Return [x, y] of the center of cell containing provided text 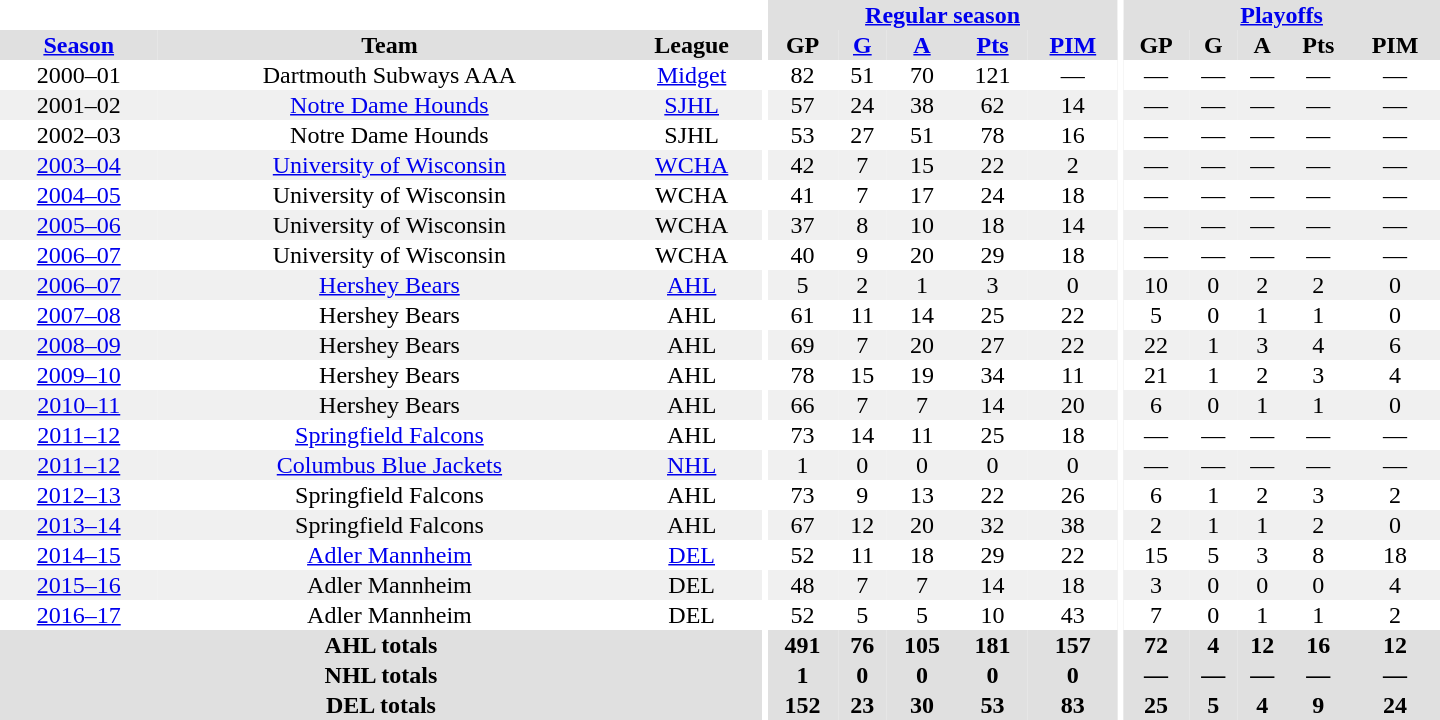
2015–16 [78, 585]
19 [922, 375]
2013–14 [78, 525]
2010–11 [78, 405]
23 [862, 705]
69 [802, 345]
40 [802, 255]
26 [1073, 495]
67 [802, 525]
37 [802, 225]
2000–01 [78, 75]
AHL totals [381, 645]
2009–10 [78, 375]
Columbus Blue Jackets [389, 465]
2003–04 [78, 165]
NHL [692, 465]
2004–05 [78, 195]
Regular season [942, 15]
41 [802, 195]
Season [78, 45]
13 [922, 495]
2007–08 [78, 315]
43 [1073, 615]
2012–13 [78, 495]
105 [922, 645]
2002–03 [78, 135]
21 [1156, 375]
30 [922, 705]
70 [922, 75]
181 [992, 645]
NHL totals [381, 675]
66 [802, 405]
34 [992, 375]
48 [802, 585]
2001–02 [78, 105]
2005–06 [78, 225]
72 [1156, 645]
121 [992, 75]
2016–17 [78, 615]
2014–15 [78, 555]
62 [992, 105]
2008–09 [78, 345]
83 [1073, 705]
57 [802, 105]
61 [802, 315]
42 [802, 165]
17 [922, 195]
Team [389, 45]
DEL totals [381, 705]
82 [802, 75]
League [692, 45]
157 [1073, 645]
76 [862, 645]
152 [802, 705]
Dartmouth Subways AAA [389, 75]
Midget [692, 75]
32 [992, 525]
Playoffs [1282, 15]
491 [802, 645]
